Return [X, Y] of the center of cell containing provided text 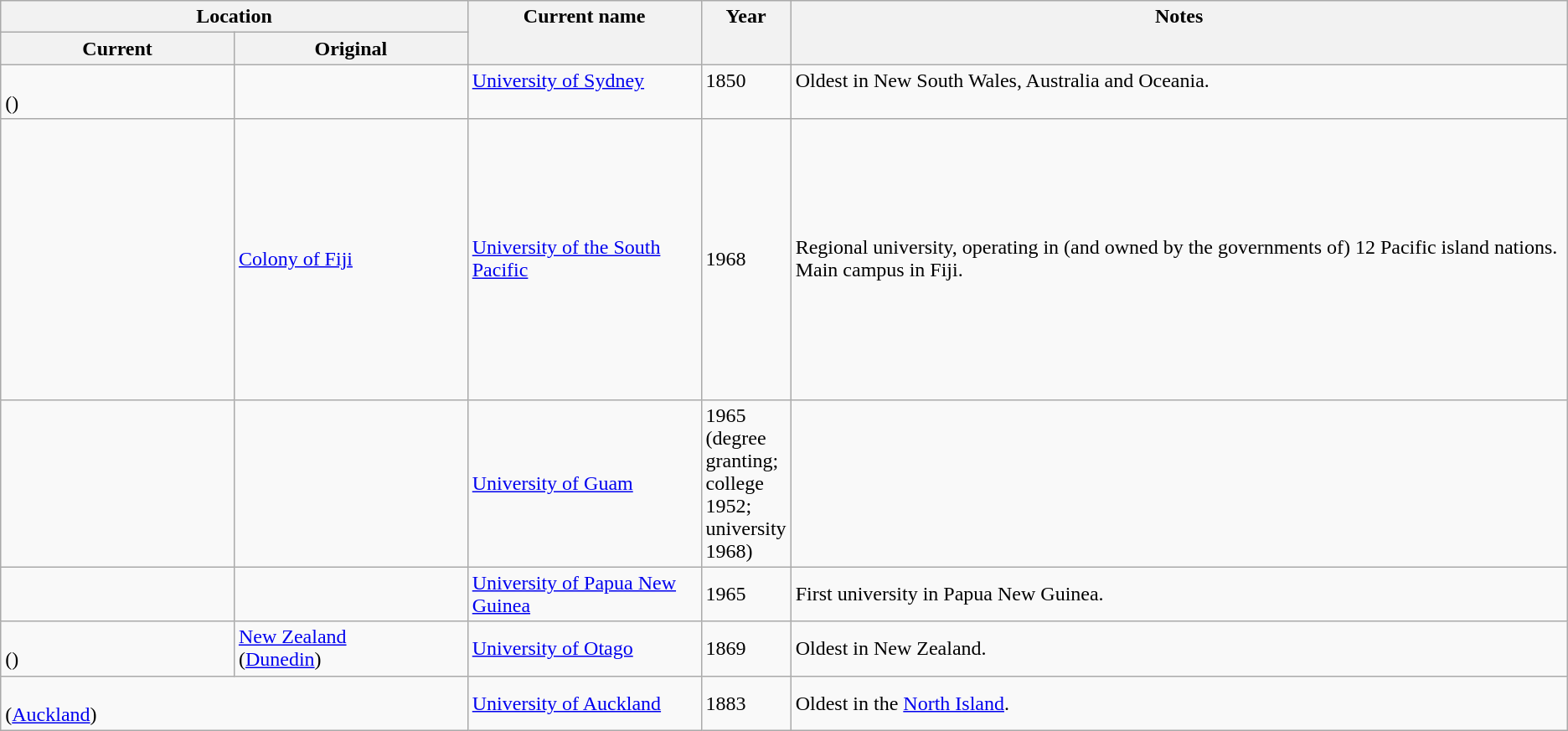
University of Guam [585, 483]
University of the South Pacific [585, 260]
Oldest in New South Wales, Australia and Oceania. [1179, 92]
Colony of Fiji [350, 260]
First university in Papua New Guinea. [1179, 595]
University of Otago [585, 648]
Location [235, 17]
Notes [1179, 33]
1850 [745, 92]
Original [350, 49]
University of Sydney [585, 92]
Regional university, operating in (and owned by the governments of) 12 Pacific island nations. Main campus in Fiji. [1179, 260]
Current name [585, 33]
Oldest in New Zealand. [1179, 648]
1869 [745, 648]
Oldest in the North Island. [1179, 703]
(Auckland) [235, 703]
University of Papua New Guinea [585, 595]
Year [745, 33]
1968 [745, 260]
1883 [745, 703]
Current [117, 49]
1965 (degree granting; college 1952; university 1968) [745, 483]
1965 [745, 595]
New Zealand(Dunedin) [350, 648]
University of Auckland [585, 703]
